Determine the [X, Y] coordinate at the center of the cell enclosing the given text.  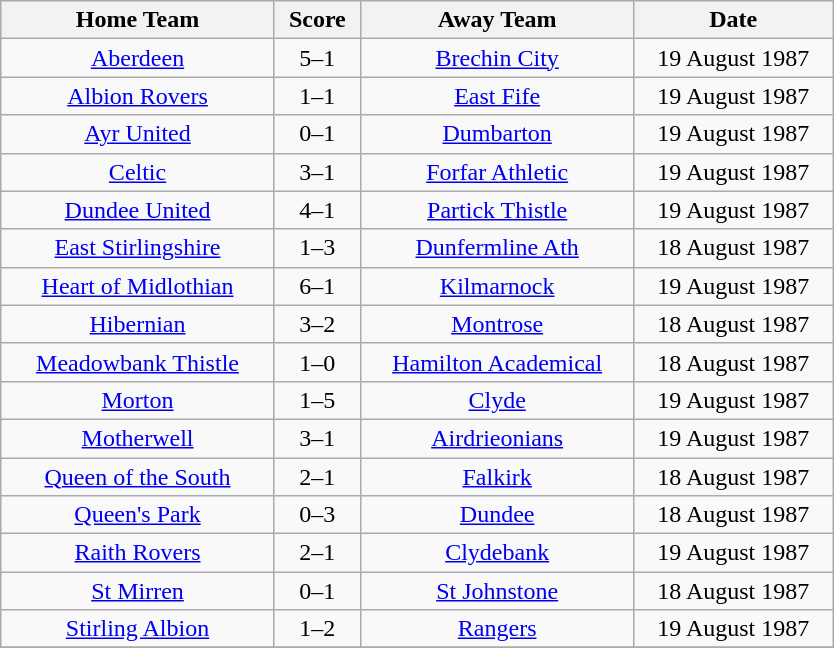
Brechin City [497, 58]
East Stirlingshire [138, 248]
1–1 [317, 96]
Albion Rovers [138, 96]
Stirling Albion [138, 629]
Queen's Park [138, 515]
1–5 [317, 400]
3–2 [317, 324]
Home Team [138, 20]
Forfar Athletic [497, 172]
Morton [138, 400]
1–2 [317, 629]
Hamilton Academical [497, 362]
Raith Rovers [138, 553]
Score [317, 20]
Falkirk [497, 477]
Dunfermline Ath [497, 248]
Kilmarnock [497, 286]
4–1 [317, 210]
Clydebank [497, 553]
Montrose [497, 324]
Date [734, 20]
Aberdeen [138, 58]
Motherwell [138, 438]
Dumbarton [497, 134]
1–0 [317, 362]
East Fife [497, 96]
0–3 [317, 515]
Ayr United [138, 134]
Clyde [497, 400]
Away Team [497, 20]
1–3 [317, 248]
Meadowbank Thistle [138, 362]
St Mirren [138, 591]
Celtic [138, 172]
Queen of the South [138, 477]
Rangers [497, 629]
St Johnstone [497, 591]
5–1 [317, 58]
Airdrieonians [497, 438]
6–1 [317, 286]
Dundee United [138, 210]
Heart of Midlothian [138, 286]
Dundee [497, 515]
Partick Thistle [497, 210]
Hibernian [138, 324]
